Search for the cell housing the specified text and yield its (X, Y) center coordinate. 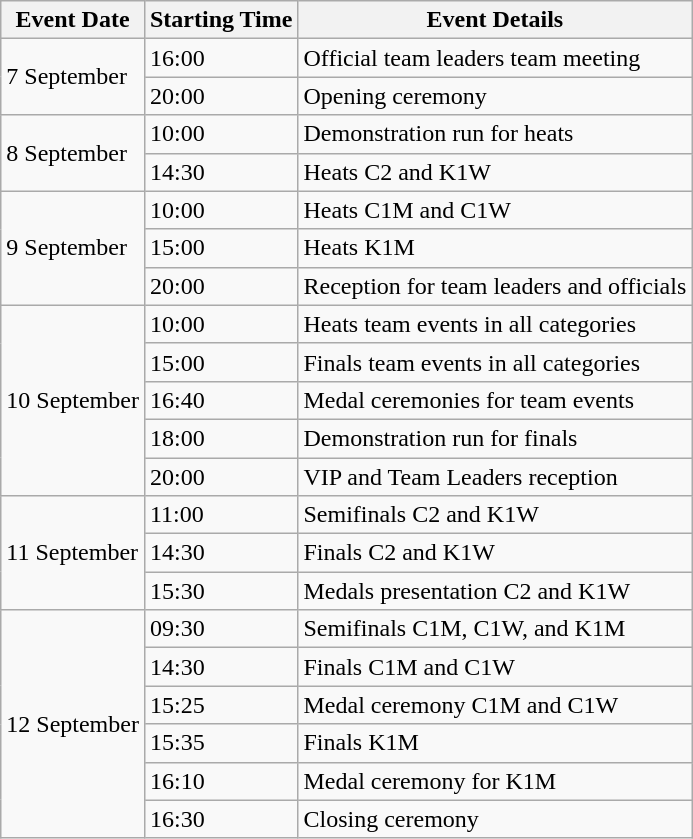
16:40 (221, 400)
15:35 (221, 743)
15:25 (221, 705)
11 September (73, 553)
Demonstration run for finals (495, 438)
Event Details (495, 20)
Semifinals C1M, C1W, and K1M (495, 629)
Reception for team leaders and officials (495, 286)
16:30 (221, 819)
Heats C1M and C1W (495, 210)
Event Date (73, 20)
Semifinals C2 and K1W (495, 515)
Medal ceremony C1M and C1W (495, 705)
Finals K1M (495, 743)
Finals C1M and C1W (495, 667)
11:00 (221, 515)
15:30 (221, 591)
Heats C2 and K1W (495, 172)
Finals C2 and K1W (495, 553)
7 September (73, 77)
VIP and Team Leaders reception (495, 477)
09:30 (221, 629)
16:10 (221, 781)
Finals team events in all categories (495, 362)
Demonstration run for heats (495, 134)
Opening ceremony (495, 96)
Medal ceremonies for team events (495, 400)
Medal ceremony for K1M (495, 781)
9 September (73, 248)
Closing ceremony (495, 819)
12 September (73, 724)
10 September (73, 400)
Heats team events in all categories (495, 324)
Heats K1M (495, 248)
18:00 (221, 438)
16:00 (221, 58)
Medals presentation C2 and K1W (495, 591)
Starting Time (221, 20)
8 September (73, 153)
Official team leaders team meeting (495, 58)
